Provide the (X, Y) coordinate of the cell's center where the given text is located.  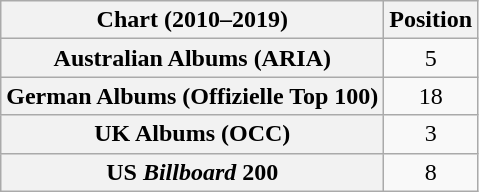
3 (431, 134)
Position (431, 20)
18 (431, 96)
German Albums (Offizielle Top 100) (192, 96)
UK Albums (OCC) (192, 134)
Australian Albums (ARIA) (192, 58)
US Billboard 200 (192, 172)
8 (431, 172)
5 (431, 58)
Chart (2010–2019) (192, 20)
